Find where the given text appears and provide that cell's center as (X, Y) coordinate. 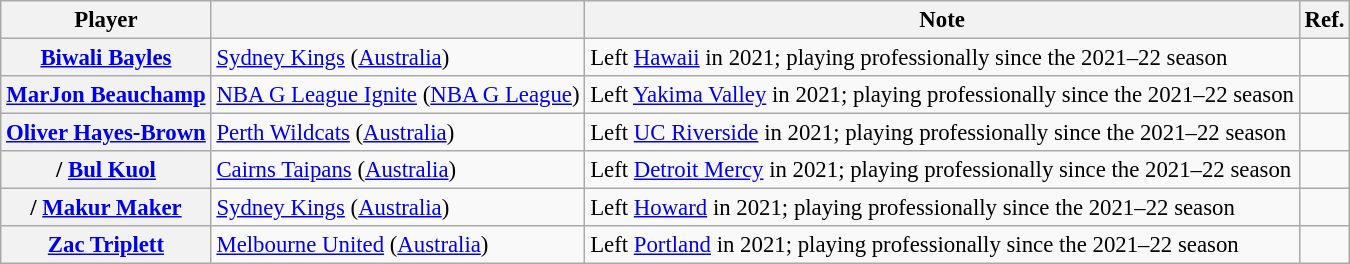
Oliver Hayes-Brown (106, 133)
Perth Wildcats (Australia) (398, 133)
/ Bul Kuol (106, 170)
Left Hawaii in 2021; playing professionally since the 2021–22 season (942, 58)
Left Howard in 2021; playing professionally since the 2021–22 season (942, 208)
Melbourne United (Australia) (398, 245)
Left UC Riverside in 2021; playing professionally since the 2021–22 season (942, 133)
Note (942, 20)
Ref. (1324, 20)
Left Detroit Mercy in 2021; playing professionally since the 2021–22 season (942, 170)
/ Makur Maker (106, 208)
Player (106, 20)
NBA G League Ignite (NBA G League) (398, 95)
Zac Triplett (106, 245)
Left Yakima Valley in 2021; playing professionally since the 2021–22 season (942, 95)
Left Portland in 2021; playing professionally since the 2021–22 season (942, 245)
Biwali Bayles (106, 58)
MarJon Beauchamp (106, 95)
Cairns Taipans (Australia) (398, 170)
